From the cell containing the given text, extract its center point as (x, y) coordinate. 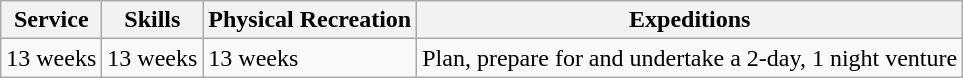
Physical Recreation (310, 20)
Skills (152, 20)
Service (52, 20)
Plan, prepare for and undertake a 2-day, 1 night venture (690, 58)
Expeditions (690, 20)
